Extract the [X, Y] coordinate from the center of the cell holding the provided text.  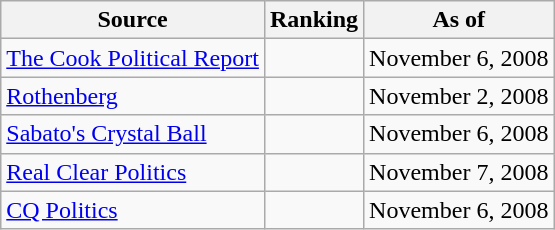
November 7, 2008 [459, 172]
The Cook Political Report [133, 58]
Sabato's Crystal Ball [133, 134]
Source [133, 20]
CQ Politics [133, 210]
Real Clear Politics [133, 172]
November 2, 2008 [459, 96]
Rothenberg [133, 96]
As of [459, 20]
Ranking [314, 20]
